Capture the cell that displays the provided text and extract its (X, Y) central coordinate. 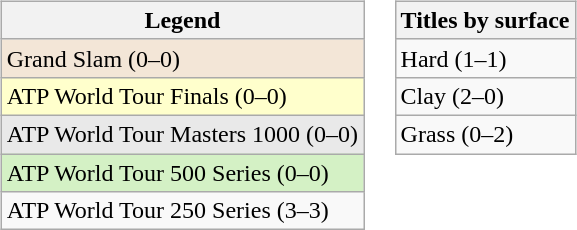
Clay (2–0) (485, 96)
ATP World Tour 500 Series (0–0) (182, 173)
Hard (1–1) (485, 58)
Titles by surface (485, 20)
Legend (182, 20)
ATP World Tour Finals (0–0) (182, 96)
ATP World Tour Masters 1000 (0–0) (182, 134)
Grand Slam (0–0) (182, 58)
Grass (0–2) (485, 134)
ATP World Tour 250 Series (3–3) (182, 211)
